Find where the given text appears and provide that cell's center as [x, y] coordinate. 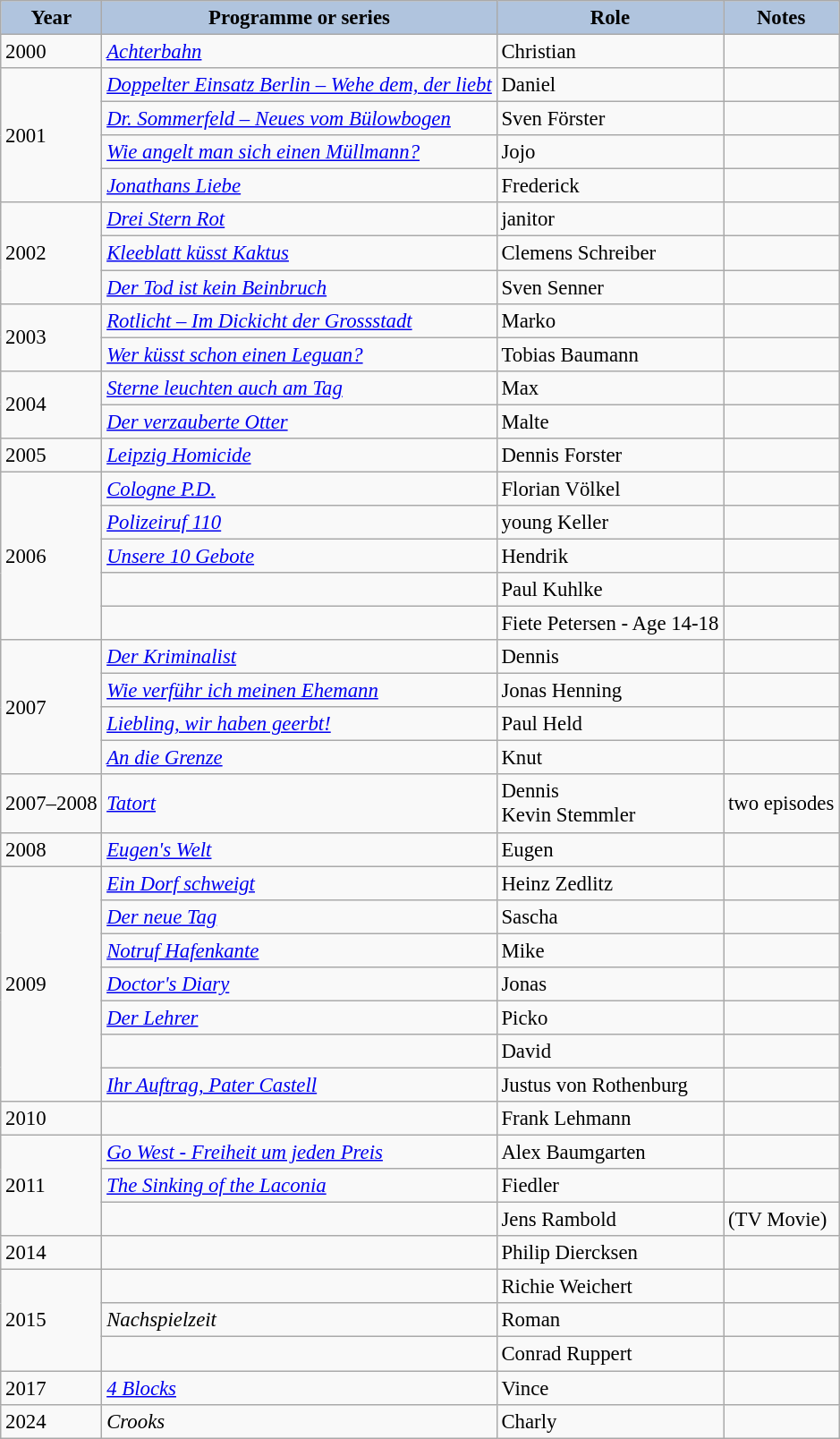
Wie verführ ich meinen Ehemann [299, 691]
Sven Förster [610, 119]
Paul Kuhlke [610, 590]
An die Grenze [299, 758]
Eugen [610, 849]
Role [610, 18]
Daniel [610, 85]
Kleeblatt küsst Kaktus [299, 253]
Jonathans Liebe [299, 186]
Alex Baumgarten [610, 1153]
Tatort [299, 804]
Knut [610, 758]
Vince [610, 1388]
Year [52, 18]
Paul Held [610, 724]
Go West - Freiheit um jeden Preis [299, 1153]
Drei Stern Rot [299, 219]
2009 [52, 984]
Hendrik [610, 556]
2004 [52, 404]
2015 [52, 1321]
Jonas Henning [610, 691]
2017 [52, 1388]
2010 [52, 1119]
Eugen's Welt [299, 849]
Christian [610, 52]
Roman [610, 1320]
4 Blocks [299, 1388]
2011 [52, 1187]
Jens Rambold [610, 1220]
Notes [782, 18]
Der neue Tag [299, 916]
Malte [610, 421]
2000 [52, 52]
Programme or series [299, 18]
DennisKevin Stemmler [610, 804]
Clemens Schreiber [610, 253]
young Keller [610, 523]
Der Kriminalist [299, 657]
Heinz Zedlitz [610, 883]
Jojo [610, 152]
Tobias Baumann [610, 354]
Der Lehrer [299, 1018]
2001 [52, 135]
two episodes [782, 804]
Jonas [610, 984]
Dr. Sommerfeld – Neues vom Bülowbogen [299, 119]
Fiete Petersen - Age 14-18 [610, 624]
Marko [610, 320]
Dennis Forster [610, 456]
Frederick [610, 186]
David [610, 1052]
Philip Diercksen [610, 1253]
2005 [52, 456]
2008 [52, 849]
Dennis [610, 657]
2007 [52, 707]
Cologne P.D. [299, 489]
Fiedler [610, 1186]
Conrad Ruppert [610, 1354]
2014 [52, 1253]
2024 [52, 1421]
Wie angelt man sich einen Müllmann? [299, 152]
Der Tod ist kein Beinbruch [299, 287]
Sven Senner [610, 287]
The Sinking of the Laconia [299, 1186]
Wer küsst schon einen Leguan? [299, 354]
janitor [610, 219]
Liebling, wir haben geerbt! [299, 724]
2007–2008 [52, 804]
Polizeiruf 110 [299, 523]
Florian Völkel [610, 489]
Max [610, 387]
2006 [52, 556]
Doctor's Diary [299, 984]
2002 [52, 252]
2003 [52, 336]
Leipzig Homicide [299, 456]
Richie Weichert [610, 1287]
Sascha [610, 916]
Doppelter Einsatz Berlin – Wehe dem, der liebt [299, 85]
Charly [610, 1421]
Achterbahn [299, 52]
Rotlicht – Im Dickicht der Grossstadt [299, 320]
(TV Movie) [782, 1220]
Mike [610, 950]
Sterne leuchten auch am Tag [299, 387]
Unsere 10 Gebote [299, 556]
Ein Dorf schweigt [299, 883]
Crooks [299, 1421]
Notruf Hafenkante [299, 950]
Der verzauberte Otter [299, 421]
Ihr Auftrag, Pater Castell [299, 1085]
Picko [610, 1018]
Frank Lehmann [610, 1119]
Justus von Rothenburg [610, 1085]
Nachspielzeit [299, 1320]
